Output the [X, Y] coordinate of the center of the cell containing the given text.  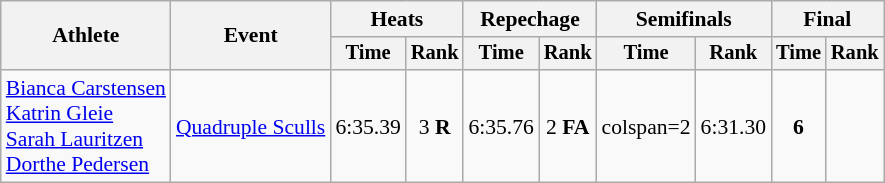
Event [250, 36]
Bianca CarstensenKatrin GleieSarah LauritzenDorthe Pedersen [86, 126]
Semifinals [684, 19]
6:35.39 [368, 126]
3 R [435, 126]
Athlete [86, 36]
6 [798, 126]
Repechage [530, 19]
6:31.30 [734, 126]
colspan=2 [646, 126]
Quadruple Sculls [250, 126]
Heats [396, 19]
2 FA [568, 126]
Final [827, 19]
6:35.76 [500, 126]
